Identify which cell holds the provided text, then report its [X, Y] central coordinate. 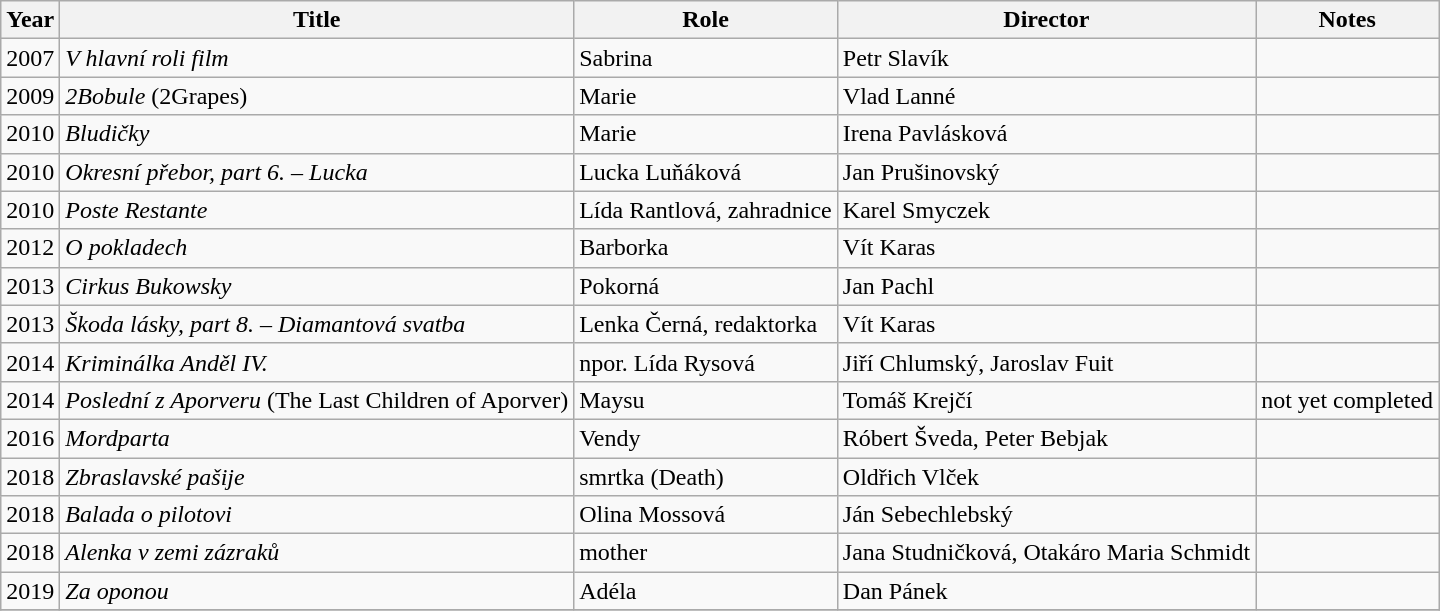
O pokladech [317, 248]
Dan Pánek [1046, 591]
2007 [30, 58]
Cirkus Bukowsky [317, 286]
Lucka Luňáková [706, 172]
smrtka (Death) [706, 477]
Maysu [706, 400]
Bludičky [317, 134]
Adéla [706, 591]
Vlad Lanné [1046, 96]
Director [1046, 20]
mother [706, 553]
Zbraslavské pašije [317, 477]
Lída Rantlová, zahradnice [706, 210]
Irena Pavlásková [1046, 134]
2Bobule (2Grapes) [317, 96]
Oldřich Vlček [1046, 477]
Róbert Šveda, Peter Bebjak [1046, 438]
2009 [30, 96]
Balada o pilotovi [317, 515]
Notes [1348, 20]
Title [317, 20]
Jana Studničková, Otakáro Maria Schmidt [1046, 553]
Vendy [706, 438]
Sabrina [706, 58]
Petr Slavík [1046, 58]
Barborka [706, 248]
Za oponou [317, 591]
Karel Smyczek [1046, 210]
Ján Sebechlebský [1046, 515]
Jan Prušinovský [1046, 172]
Olina Mossová [706, 515]
Tomáš Krejčí [1046, 400]
Mordparta [317, 438]
2019 [30, 591]
Poste Restante [317, 210]
2016 [30, 438]
Poslední z Aporveru (The Last Children of Aporver) [317, 400]
Jan Pachl [1046, 286]
Kriminálka Anděl IV. [317, 362]
npor. Lída Rysová [706, 362]
Škoda lásky, part 8. – Diamantová svatba [317, 324]
2012 [30, 248]
Okresní přebor, part 6. – Lucka [317, 172]
V hlavní roli film [317, 58]
Jiří Chlumský, Jaroslav Fuit [1046, 362]
Role [706, 20]
Pokorná [706, 286]
Lenka Černá, redaktorka [706, 324]
Year [30, 20]
Alenka v zemi zázraků [317, 553]
not yet completed [1348, 400]
